Identify which cell holds the provided text, then report its (x, y) central coordinate. 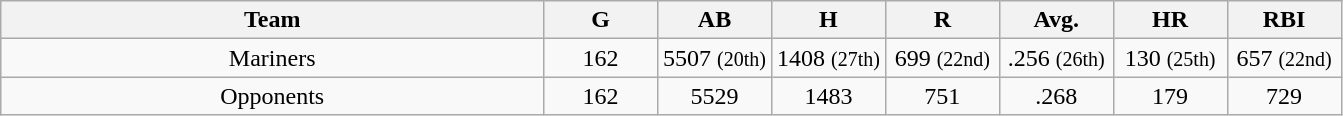
H (828, 20)
130 (25th) (1170, 58)
5529 (715, 96)
699 (22nd) (942, 58)
751 (942, 96)
1408 (27th) (828, 58)
729 (1284, 96)
RBI (1284, 20)
AB (715, 20)
.268 (1056, 96)
Avg. (1056, 20)
Mariners (272, 58)
657 (22nd) (1284, 58)
Team (272, 20)
HR (1170, 20)
R (942, 20)
Opponents (272, 96)
179 (1170, 96)
5507 (20th) (715, 58)
1483 (828, 96)
.256 (26th) (1056, 58)
G (601, 20)
